From the cell containing the given text, extract its center point as [x, y] coordinate. 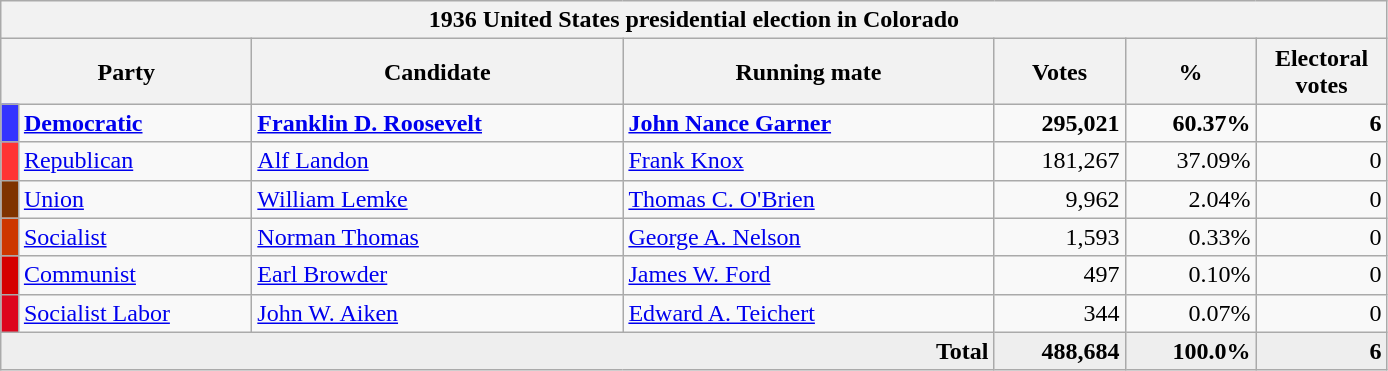
100.0% [1190, 351]
2.04% [1190, 199]
1,593 [1060, 237]
0.10% [1190, 275]
Democratic [134, 123]
Electoral votes [1322, 72]
John W. Aiken [438, 313]
9,962 [1060, 199]
497 [1060, 275]
Total [498, 351]
William Lemke [438, 199]
Socialist Labor [134, 313]
Party [126, 72]
0.33% [1190, 237]
Candidate [438, 72]
295,021 [1060, 123]
% [1190, 72]
Edward A. Teichert [808, 313]
37.09% [1190, 161]
Union [134, 199]
Republican [134, 161]
181,267 [1060, 161]
Running mate [808, 72]
Alf Landon [438, 161]
60.37% [1190, 123]
George A. Nelson [808, 237]
Frank Knox [808, 161]
Communist [134, 275]
Socialist [134, 237]
0.07% [1190, 313]
344 [1060, 313]
Franklin D. Roosevelt [438, 123]
John Nance Garner [808, 123]
Norman Thomas [438, 237]
488,684 [1060, 351]
Votes [1060, 72]
1936 United States presidential election in Colorado [694, 20]
Thomas C. O'Brien [808, 199]
James W. Ford [808, 275]
Earl Browder [438, 275]
